For the text-containing cell, return its midpoint in [x, y] coordinate format. 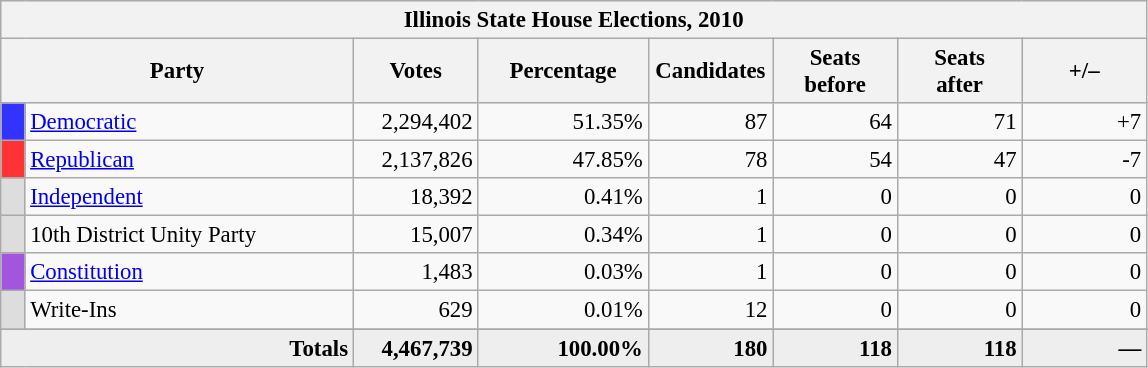
47.85% [563, 160]
12 [710, 310]
180 [710, 348]
Republican [189, 160]
+/– [1084, 72]
Candidates [710, 72]
Illinois State House Elections, 2010 [574, 20]
Democratic [189, 122]
47 [960, 160]
15,007 [416, 235]
Independent [189, 197]
Party [178, 72]
51.35% [563, 122]
Write-Ins [189, 310]
2,137,826 [416, 160]
100.00% [563, 348]
2,294,402 [416, 122]
-7 [1084, 160]
71 [960, 122]
87 [710, 122]
+7 [1084, 122]
18,392 [416, 197]
0.01% [563, 310]
Totals [178, 348]
1,483 [416, 273]
64 [836, 122]
Seatsafter [960, 72]
— [1084, 348]
4,467,739 [416, 348]
Votes [416, 72]
Constitution [189, 273]
0.03% [563, 273]
629 [416, 310]
0.34% [563, 235]
Seatsbefore [836, 72]
78 [710, 160]
10th District Unity Party [189, 235]
0.41% [563, 197]
Percentage [563, 72]
54 [836, 160]
